Return the (x, y) coordinate for the center point of the cell that contains the specified text.  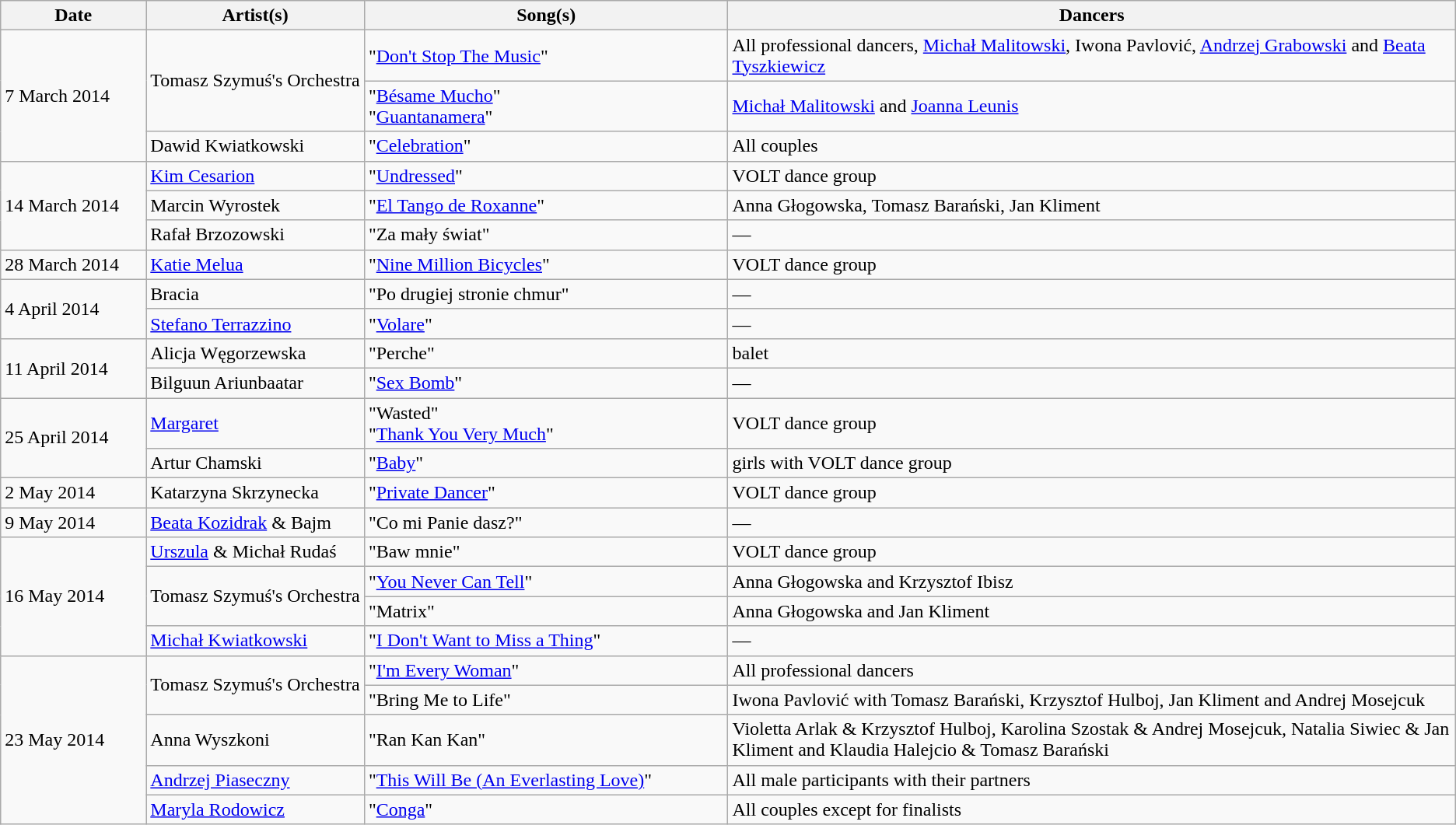
Kim Cesarion (255, 176)
2 May 2014 (73, 493)
Stefano Terrazzino (255, 323)
"This Will Be (An Everlasting Love)" (546, 780)
"El Tango de Roxanne" (546, 205)
9 May 2014 (73, 523)
All male participants with their partners (1092, 780)
14 March 2014 (73, 205)
Artist(s) (255, 16)
Iwona Pavlović with Tomasz Barański, Krzysztof Hulboj, Jan Kliment and Andrej Mosejcuk (1092, 700)
"Celebration" (546, 146)
balet (1092, 353)
Beata Kozidrak & Bajm (255, 523)
Margaret (255, 423)
23 May 2014 (73, 740)
11 April 2014 (73, 368)
25 April 2014 (73, 439)
Bracia (255, 294)
"Bring Me to Life" (546, 700)
28 March 2014 (73, 264)
"Ran Kan Kan" (546, 740)
7 March 2014 (73, 96)
Dancers (1092, 16)
All professional dancers, Michał Malitowski, Iwona Pavlović, Andrzej Grabowski and Beata Tyszkiewicz (1092, 56)
"You Never Can Tell" (546, 582)
All professional dancers (1092, 670)
"Private Dancer" (546, 493)
Dawid Kwiatkowski (255, 146)
Bilguun Ariunbaatar (255, 383)
"Wasted""Thank You Very Much" (546, 423)
"Conga" (546, 809)
Andrzej Piaseczny (255, 780)
"Volare" (546, 323)
"Po drugiej stronie chmur" (546, 294)
4 April 2014 (73, 309)
Song(s) (546, 16)
Urszula & Michał Rudaś (255, 552)
"Nine Million Bicycles" (546, 264)
"Matrix" (546, 611)
Katie Melua (255, 264)
Artur Chamski (255, 463)
girls with VOLT dance group (1092, 463)
16 May 2014 (73, 596)
"Sex Bomb" (546, 383)
Anna Głogowska and Jan Kliment (1092, 611)
Date (73, 16)
Violetta Arlak & Krzysztof Hulboj, Karolina Szostak & Andrej Mosejcuk, Natalia Siwiec & Jan Kliment and Klaudia Halejcio & Tomasz Barański (1092, 740)
Anna Głogowska and Krzysztof Ibisz (1092, 582)
Anna Wyszkoni (255, 740)
"Za mały świat" (546, 235)
"Undressed" (546, 176)
"Bésame Mucho""Guantanamera" (546, 106)
"Baby" (546, 463)
"Perche" (546, 353)
"Don't Stop The Music" (546, 56)
All couples except for finalists (1092, 809)
Michał Kwiatkowski (255, 641)
Maryla Rodowicz (255, 809)
"I Don't Want to Miss a Thing" (546, 641)
"Baw mnie" (546, 552)
"I'm Every Woman" (546, 670)
All couples (1092, 146)
Katarzyna Skrzynecka (255, 493)
Rafał Brzozowski (255, 235)
Anna Głogowska, Tomasz Barański, Jan Kliment (1092, 205)
Michał Malitowski and Joanna Leunis (1092, 106)
"Co mi Panie dasz?" (546, 523)
Marcin Wyrostek (255, 205)
Alicja Węgorzewska (255, 353)
